Scan for the cell matching the given text and deliver its [x, y] coordinate at center. 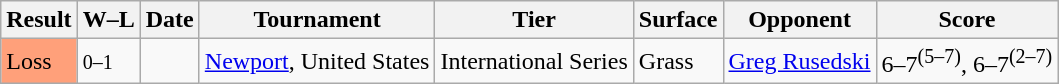
Tournament [317, 20]
Tier [534, 20]
Score [967, 20]
Newport, United States [317, 62]
Date [170, 20]
Opponent [800, 20]
Surface [678, 20]
International Series [534, 62]
W–L [108, 20]
Result [39, 20]
0–1 [108, 62]
Greg Rusedski [800, 62]
Loss [39, 62]
Grass [678, 62]
6–7(5–7), 6–7(2–7) [967, 62]
